For the text-containing cell, return its midpoint in (x, y) coordinate format. 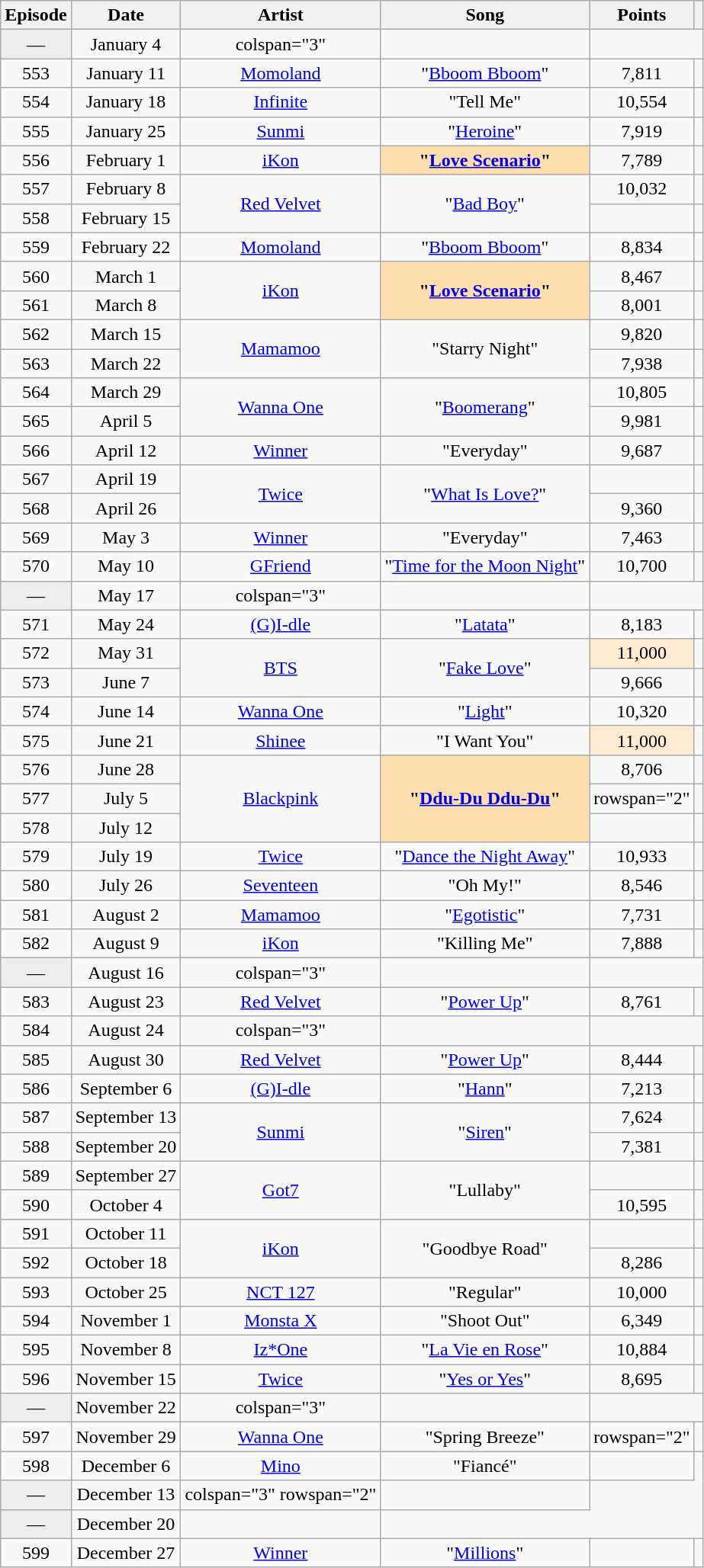
May 31 (126, 653)
"Tell Me" (485, 102)
7,789 (642, 160)
592 (36, 1262)
7,463 (642, 537)
8,834 (642, 247)
September 20 (126, 1146)
"Lullaby" (485, 1190)
June 7 (126, 682)
"Millions" (485, 1553)
574 (36, 711)
Blackpink (281, 798)
586 (36, 1089)
587 (36, 1117)
591 (36, 1233)
596 (36, 1379)
8,706 (642, 769)
556 (36, 160)
February 15 (126, 218)
"Dance the Night Away" (485, 857)
July 19 (126, 857)
April 26 (126, 508)
November 8 (126, 1350)
7,381 (642, 1146)
May 10 (126, 566)
8,286 (642, 1262)
578 (36, 827)
558 (36, 218)
February 8 (126, 189)
July 12 (126, 827)
April 5 (126, 422)
564 (36, 393)
October 25 (126, 1292)
August 23 (126, 1002)
7,213 (642, 1089)
10,554 (642, 102)
10,884 (642, 1350)
7,919 (642, 131)
March 8 (126, 305)
November 22 (126, 1408)
563 (36, 364)
November 1 (126, 1321)
August 9 (126, 944)
562 (36, 334)
June 28 (126, 769)
Mino (281, 1466)
572 (36, 653)
9,981 (642, 422)
April 12 (126, 451)
575 (36, 740)
August 30 (126, 1060)
August 24 (126, 1031)
8,546 (642, 886)
553 (36, 73)
Song (485, 15)
June 21 (126, 740)
590 (36, 1204)
561 (36, 305)
April 19 (126, 479)
595 (36, 1350)
Iz*One (281, 1350)
580 (36, 886)
June 14 (126, 711)
10,595 (642, 1204)
9,687 (642, 451)
Shinee (281, 740)
December 20 (126, 1524)
January 11 (126, 73)
9,820 (642, 334)
8,695 (642, 1379)
7,731 (642, 915)
8,761 (642, 1002)
GFriend (281, 566)
10,933 (642, 857)
581 (36, 915)
colspan="3" rowspan="2" (281, 1495)
597 (36, 1437)
10,320 (642, 711)
10,000 (642, 1292)
"Boomerang" (485, 407)
577 (36, 798)
Got7 (281, 1190)
571 (36, 624)
"Yes or Yes" (485, 1379)
8,467 (642, 276)
9,666 (642, 682)
"Egotistic" (485, 915)
"Latata" (485, 624)
"Regular" (485, 1292)
566 (36, 451)
November 15 (126, 1379)
"Light" (485, 711)
589 (36, 1175)
567 (36, 479)
585 (36, 1060)
"Starry Night" (485, 348)
"La Vie en Rose" (485, 1350)
565 (36, 422)
583 (36, 1002)
"Shoot Out" (485, 1321)
"Spring Breeze" (485, 1437)
8,183 (642, 624)
October 4 (126, 1204)
September 13 (126, 1117)
September 27 (126, 1175)
568 (36, 508)
January 18 (126, 102)
10,805 (642, 393)
8,001 (642, 305)
"Bad Boy" (485, 204)
570 (36, 566)
"Goodbye Road" (485, 1248)
BTS (281, 668)
10,032 (642, 189)
584 (36, 1031)
Seventeen (281, 886)
"Oh My!" (485, 886)
8,444 (642, 1060)
"Killing Me" (485, 944)
December 13 (126, 1495)
579 (36, 857)
March 1 (126, 276)
July 5 (126, 798)
February 1 (126, 160)
May 24 (126, 624)
Infinite (281, 102)
December 27 (126, 1553)
7,624 (642, 1117)
February 22 (126, 247)
593 (36, 1292)
559 (36, 247)
"Fake Love" (485, 668)
6,349 (642, 1321)
Date (126, 15)
10,700 (642, 566)
March 15 (126, 334)
598 (36, 1466)
March 29 (126, 393)
May 3 (126, 537)
"Hann" (485, 1089)
October 11 (126, 1233)
November 29 (126, 1437)
573 (36, 682)
"Fiancé" (485, 1466)
"Siren" (485, 1132)
594 (36, 1321)
NCT 127 (281, 1292)
599 (36, 1553)
7,811 (642, 73)
October 18 (126, 1262)
557 (36, 189)
Points (642, 15)
7,938 (642, 364)
"Heroine" (485, 131)
January 4 (126, 44)
"Ddu-Du Ddu-Du" (485, 798)
July 26 (126, 886)
"What Is Love?" (485, 494)
May 17 (126, 595)
9,360 (642, 508)
7,888 (642, 944)
March 22 (126, 364)
August 16 (126, 973)
569 (36, 537)
576 (36, 769)
Episode (36, 15)
September 6 (126, 1089)
Artist (281, 15)
Monsta X (281, 1321)
January 25 (126, 131)
555 (36, 131)
582 (36, 944)
"Time for the Moon Night" (485, 566)
560 (36, 276)
August 2 (126, 915)
December 6 (126, 1466)
"I Want You" (485, 740)
588 (36, 1146)
554 (36, 102)
